Find where the given text appears and provide that cell's center as (x, y) coordinate. 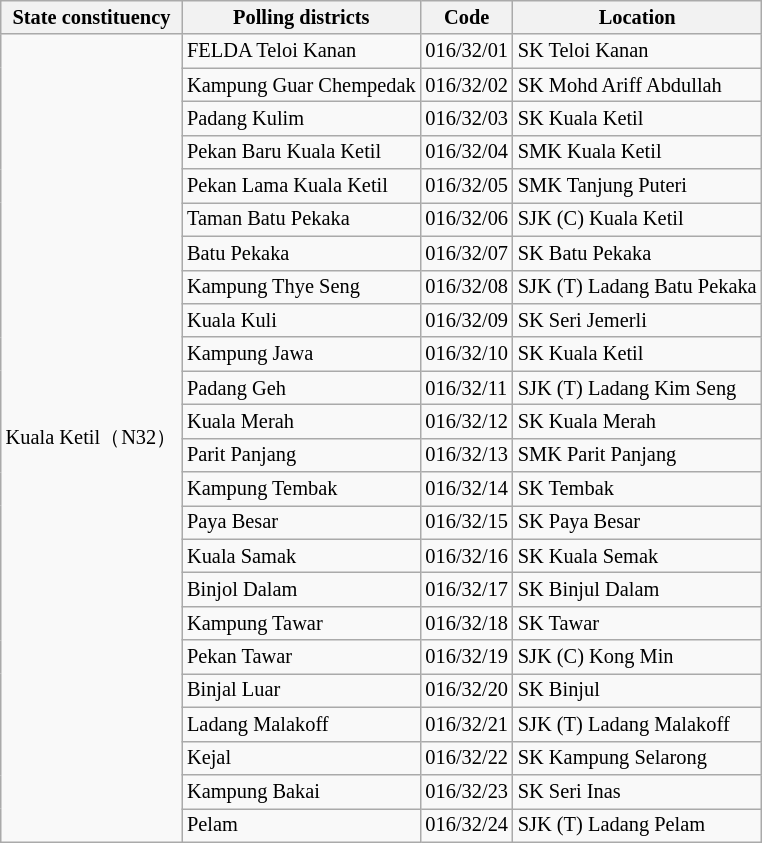
Pekan Baru Kuala Ketil (301, 152)
016/32/15 (467, 522)
Batu Pekaka (301, 253)
Kampung Jawa (301, 354)
Kuala Kuli (301, 320)
SK Paya Besar (638, 522)
Taman Batu Pekaka (301, 219)
Ladang Malakoff (301, 724)
Pekan Lama Kuala Ketil (301, 186)
SK Binjul Dalam (638, 589)
SJK (T) Ladang Kim Seng (638, 388)
Paya Besar (301, 522)
Kuala Ketil（N32） (92, 438)
016/32/05 (467, 186)
Pelam (301, 825)
Location (638, 17)
016/32/11 (467, 388)
016/32/03 (467, 118)
SK Tawar (638, 623)
016/32/21 (467, 724)
SMK Tanjung Puteri (638, 186)
Kuala Merah (301, 421)
SK Mohd Ariff Abdullah (638, 85)
016/32/20 (467, 690)
016/32/04 (467, 152)
SK Kuala Semak (638, 556)
016/32/19 (467, 657)
016/32/12 (467, 421)
016/32/18 (467, 623)
016/32/01 (467, 51)
Binjal Luar (301, 690)
Kampung Guar Chempedak (301, 85)
016/32/07 (467, 253)
SMK Kuala Ketil (638, 152)
Padang Geh (301, 388)
016/32/24 (467, 825)
SK Kuala Merah (638, 421)
Kampung Bakai (301, 791)
Parit Panjang (301, 455)
Kampung Tawar (301, 623)
016/32/06 (467, 219)
016/32/13 (467, 455)
SK Binjul (638, 690)
Padang Kulim (301, 118)
Kampung Thye Seng (301, 287)
Kuala Samak (301, 556)
016/32/23 (467, 791)
SK Tembak (638, 489)
SK Teloi Kanan (638, 51)
SJK (T) Ladang Batu Pekaka (638, 287)
State constituency (92, 17)
Kejal (301, 758)
FELDA Teloi Kanan (301, 51)
SK Seri Inas (638, 791)
SJK (T) Ladang Pelam (638, 825)
SJK (C) Kong Min (638, 657)
SJK (C) Kuala Ketil (638, 219)
016/32/16 (467, 556)
SK Kampung Selarong (638, 758)
016/32/17 (467, 589)
SK Batu Pekaka (638, 253)
Code (467, 17)
SMK Parit Panjang (638, 455)
SK Seri Jemerli (638, 320)
016/32/09 (467, 320)
Polling districts (301, 17)
Kampung Tembak (301, 489)
016/32/08 (467, 287)
Binjol Dalam (301, 589)
016/32/10 (467, 354)
Pekan Tawar (301, 657)
016/32/22 (467, 758)
SJK (T) Ladang Malakoff (638, 724)
016/32/14 (467, 489)
016/32/02 (467, 85)
